Locate the cell with the specified text and output its [X, Y] center coordinate. 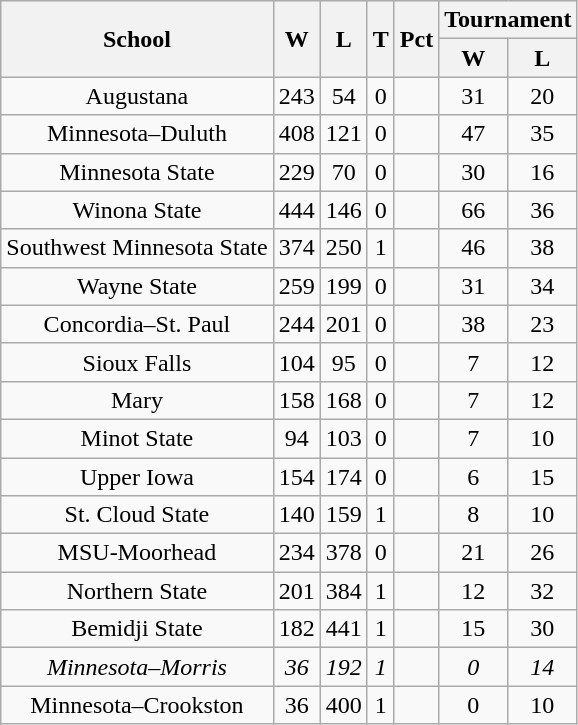
243 [296, 96]
378 [344, 553]
6 [474, 477]
Mary [137, 400]
23 [542, 324]
St. Cloud State [137, 515]
47 [474, 134]
54 [344, 96]
229 [296, 172]
70 [344, 172]
21 [474, 553]
16 [542, 172]
384 [344, 591]
Bemidji State [137, 629]
34 [542, 286]
26 [542, 553]
T [380, 39]
103 [344, 438]
104 [296, 362]
Minnesota–Morris [137, 667]
Winona State [137, 210]
MSU-Moorhead [137, 553]
146 [344, 210]
Sioux Falls [137, 362]
441 [344, 629]
374 [296, 248]
Minnesota State [137, 172]
35 [542, 134]
192 [344, 667]
66 [474, 210]
Upper Iowa [137, 477]
259 [296, 286]
20 [542, 96]
Minnesota–Duluth [137, 134]
Southwest Minnesota State [137, 248]
408 [296, 134]
94 [296, 438]
199 [344, 286]
Augustana [137, 96]
250 [344, 248]
32 [542, 591]
School [137, 39]
8 [474, 515]
Minnesota–Crookston [137, 705]
Minot State [137, 438]
234 [296, 553]
46 [474, 248]
159 [344, 515]
182 [296, 629]
Northern State [137, 591]
154 [296, 477]
Concordia–St. Paul [137, 324]
168 [344, 400]
158 [296, 400]
Wayne State [137, 286]
400 [344, 705]
444 [296, 210]
121 [344, 134]
244 [296, 324]
Tournament [508, 20]
14 [542, 667]
Pct [416, 39]
140 [296, 515]
174 [344, 477]
95 [344, 362]
